Scan for the cell matching the given text and deliver its (X, Y) coordinate at center. 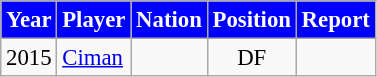
Year (29, 20)
Ciman (94, 58)
Player (94, 20)
DF (252, 58)
2015 (29, 58)
Nation (169, 20)
Report (336, 20)
Position (252, 20)
